Determine the (x, y) coordinate at the center of the cell enclosing the given text.  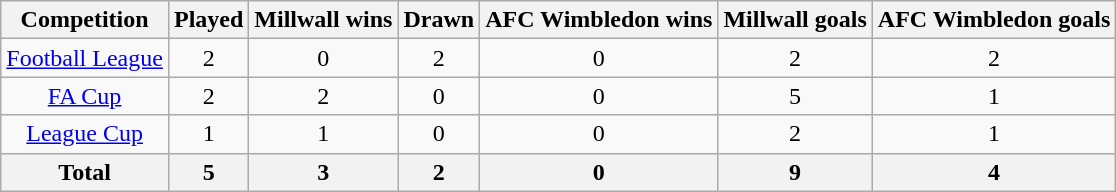
Millwall wins (324, 20)
4 (994, 172)
Total (85, 172)
FA Cup (85, 96)
League Cup (85, 134)
Competition (85, 20)
Football League (85, 58)
Drawn (439, 20)
AFC Wimbledon wins (599, 20)
AFC Wimbledon goals (994, 20)
Millwall goals (795, 20)
Played (208, 20)
9 (795, 172)
3 (324, 172)
